Search for the cell housing the specified text and yield its (X, Y) center coordinate. 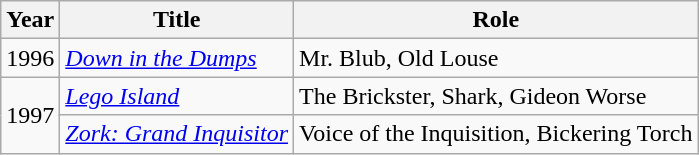
Lego Island (177, 96)
Voice of the Inquisition, Bickering Torch (496, 134)
1996 (30, 58)
The Brickster, Shark, Gideon Worse (496, 96)
Down in the Dumps (177, 58)
Mr. Blub, Old Louse (496, 58)
1997 (30, 115)
Role (496, 20)
Year (30, 20)
Zork: Grand Inquisitor (177, 134)
Title (177, 20)
